Extract the [x, y] coordinate from the center of the cell holding the provided text.  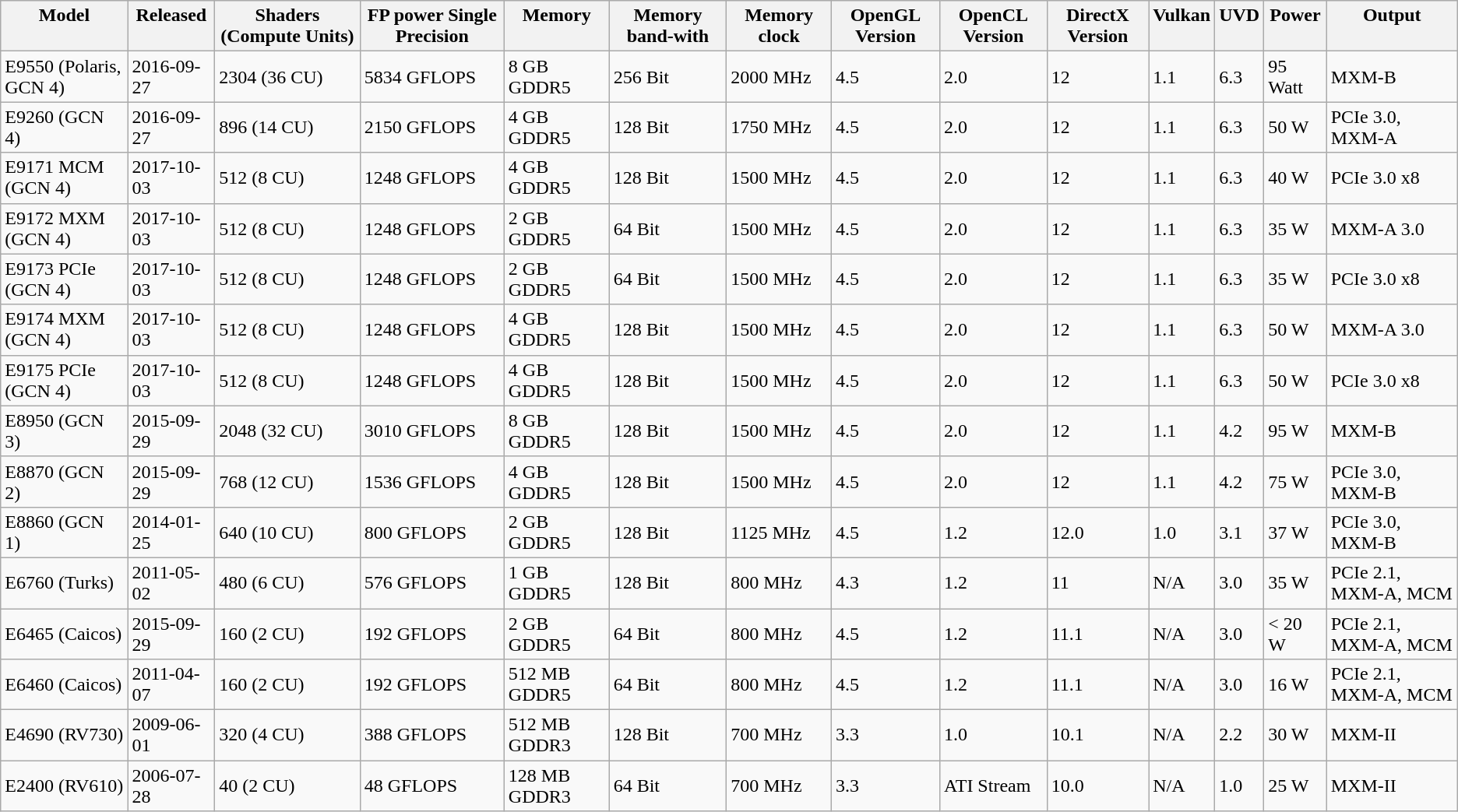
95 Watt [1296, 76]
75 W [1296, 481]
30 W [1296, 735]
640 (10 CU) [288, 533]
800 GFLOPS [431, 533]
E9260 (GCN 4) [64, 128]
E9550 (Polaris, GCN 4) [64, 76]
E4690 (RV730) [64, 735]
10.1 [1098, 735]
512 MB GDDR3 [556, 735]
< 20 W [1296, 634]
2150 GFLOPS [431, 128]
E6760 (Turks) [64, 582]
1536 GFLOPS [431, 481]
2011-05-02 [171, 582]
Memory band-with [668, 26]
Vulkan [1182, 26]
576 GFLOPS [431, 582]
Released [171, 26]
E9172 MXM (GCN 4) [64, 229]
10.0 [1098, 786]
11 [1098, 582]
E8950 (GCN 3) [64, 431]
E8860 (GCN 1) [64, 533]
1125 MHz [779, 533]
E6465 (Caicos) [64, 634]
3010 GFLOPS [431, 431]
2000 MHz [779, 76]
768 (12 CU) [288, 481]
896 (14 CU) [288, 128]
Shaders (Compute Units) [288, 26]
E9174 MXM (GCN 4) [64, 330]
320 (4 CU) [288, 735]
PCIe 3.0, MXM-A [1392, 128]
37 W [1296, 533]
2011-04-07 [171, 685]
E6460 (Caicos) [64, 685]
OpenCL Version [994, 26]
Output [1392, 26]
2009-06-01 [171, 735]
4.3 [885, 582]
95 W [1296, 431]
Model [64, 26]
5834 GFLOPS [431, 76]
OpenGL Version [885, 26]
Power [1296, 26]
2304 (36 CU) [288, 76]
Memory [556, 26]
388 GFLOPS [431, 735]
2048 (32 CU) [288, 431]
E8870 (GCN 2) [64, 481]
48 GFLOPS [431, 786]
FP power Single Precision [431, 26]
UVD [1240, 26]
2.2 [1240, 735]
E2400 (RV610) [64, 786]
E9171 MCM (GCN 4) [64, 178]
25 W [1296, 786]
DirectX Version [1098, 26]
E9175 PCIe (GCN 4) [64, 380]
ATI Stream [994, 786]
40 W [1296, 178]
512 MB GDDR5 [556, 685]
E9173 PCIe (GCN 4) [64, 279]
256 Bit [668, 76]
1750 MHz [779, 128]
12.0 [1098, 533]
1 GB GDDR5 [556, 582]
Memory clock [779, 26]
2006-07-28 [171, 786]
16 W [1296, 685]
3.1 [1240, 533]
128 MB GDDR3 [556, 786]
40 (2 CU) [288, 786]
2014-01-25 [171, 533]
480 (6 CU) [288, 582]
